From the cell containing the given text, extract its center point as [x, y] coordinate. 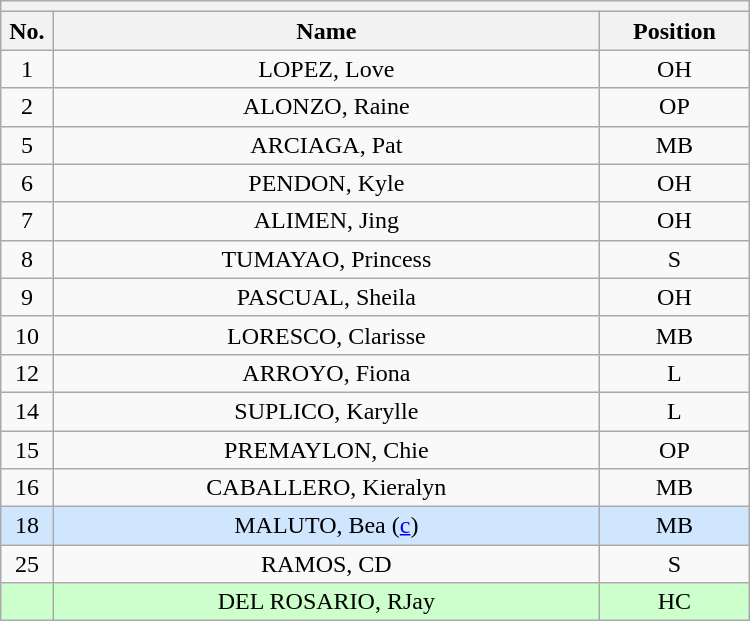
DEL ROSARIO, RJay [326, 602]
TUMAYAO, Princess [326, 259]
18 [27, 526]
No. [27, 31]
7 [27, 221]
8 [27, 259]
5 [27, 145]
RAMOS, CD [326, 564]
25 [27, 564]
9 [27, 297]
ARCIAGA, Pat [326, 145]
LOPEZ, Love [326, 69]
15 [27, 449]
SUPLICO, Karylle [326, 411]
ALONZO, Raine [326, 107]
PREMAYLON, Chie [326, 449]
6 [27, 183]
14 [27, 411]
CABALLERO, Kieralyn [326, 488]
10 [27, 335]
PENDON, Kyle [326, 183]
12 [27, 373]
1 [27, 69]
2 [27, 107]
PASCUAL, Sheila [326, 297]
HC [675, 602]
ARROYO, Fiona [326, 373]
MALUTO, Bea (c) [326, 526]
Position [675, 31]
16 [27, 488]
LORESCO, Clarisse [326, 335]
Name [326, 31]
ALIMEN, Jing [326, 221]
